For the text-containing cell, return its midpoint in [X, Y] coordinate format. 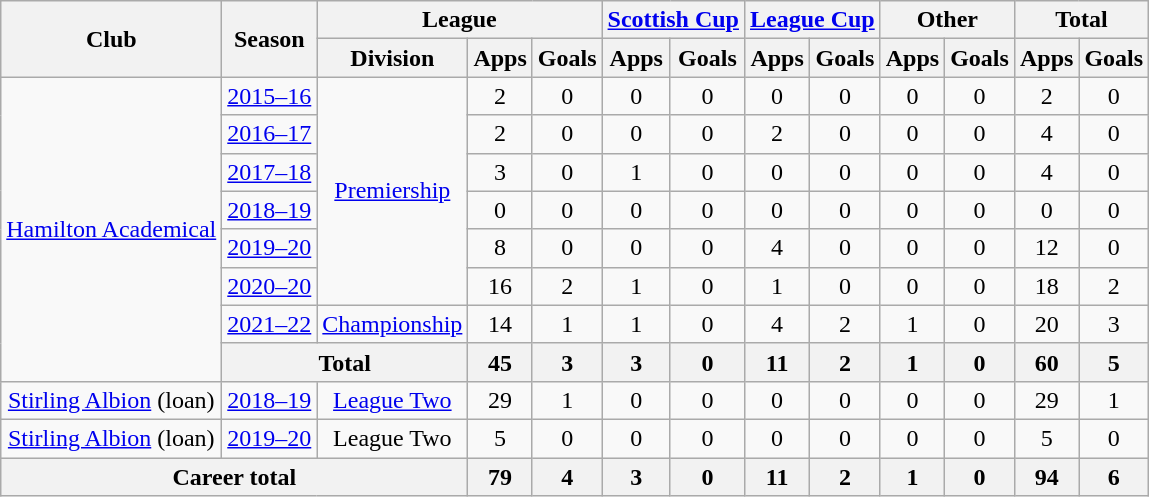
6 [1114, 477]
16 [500, 286]
Club [112, 39]
2020–20 [270, 286]
79 [500, 477]
20 [1046, 324]
Division [392, 58]
Career total [234, 477]
2016–17 [270, 134]
Hamilton Academical [112, 229]
12 [1046, 248]
2017–18 [270, 172]
45 [500, 362]
60 [1046, 362]
Season [270, 39]
2021–22 [270, 324]
League [460, 20]
94 [1046, 477]
Other [947, 20]
8 [500, 248]
18 [1046, 286]
League Cup [812, 20]
14 [500, 324]
Scottish Cup [673, 20]
Premiership [392, 191]
2015–16 [270, 96]
Championship [392, 324]
